For the text-containing cell, return its midpoint in (X, Y) coordinate format. 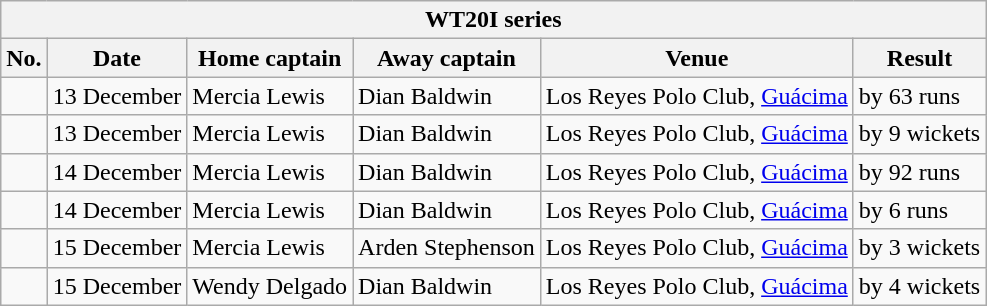
by 6 runs (919, 210)
Date (117, 58)
by 92 runs (919, 172)
Away captain (447, 58)
by 9 wickets (919, 134)
No. (24, 58)
by 3 wickets (919, 248)
by 4 wickets (919, 286)
by 63 runs (919, 96)
Venue (696, 58)
Wendy Delgado (270, 286)
Result (919, 58)
Arden Stephenson (447, 248)
Home captain (270, 58)
WT20I series (494, 20)
